Capture the cell that displays the provided text and extract its (x, y) central coordinate. 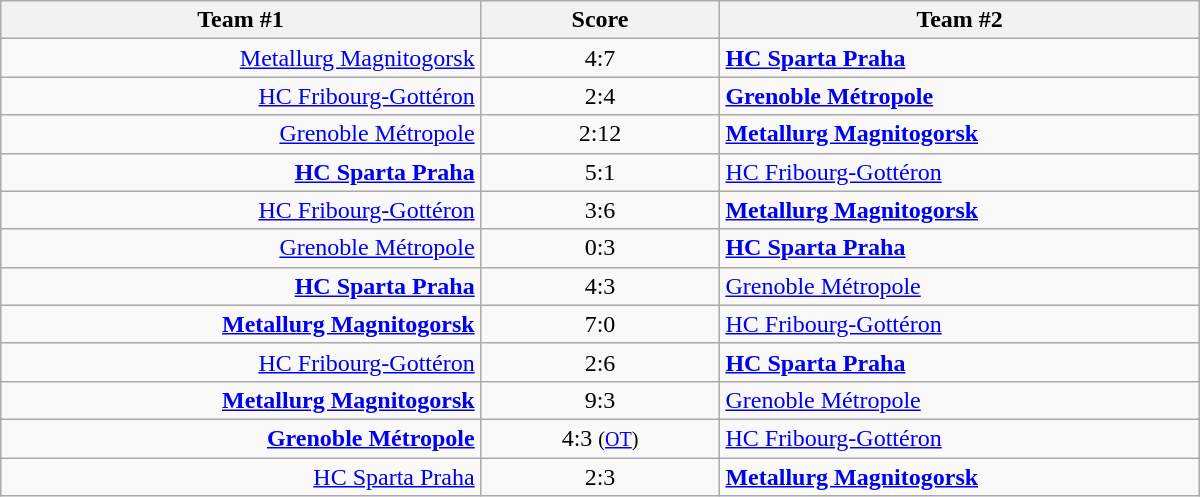
2:3 (600, 477)
7:0 (600, 324)
Team #1 (240, 20)
2:12 (600, 134)
2:6 (600, 362)
Score (600, 20)
3:6 (600, 210)
0:3 (600, 248)
4:3 (OT) (600, 438)
4:3 (600, 286)
2:4 (600, 96)
Team #2 (960, 20)
9:3 (600, 400)
4:7 (600, 58)
5:1 (600, 172)
